Output the [X, Y] coordinate of the center of the cell containing the given text.  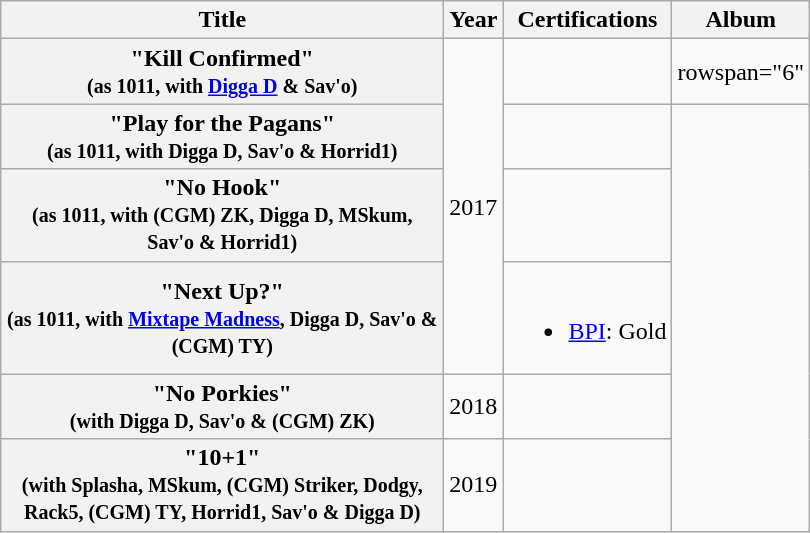
"Next Up?"(as 1011, with Mixtape Madness, Digga D, Sav'o & (CGM) TY) [222, 318]
Year [474, 20]
2018 [474, 406]
BPI: Gold [588, 318]
2019 [474, 485]
Title [222, 20]
rowspan="6" [741, 72]
Certifications [588, 20]
"Play for the Pagans"(as 1011, with Digga D, Sav'o & Horrid1) [222, 136]
2017 [474, 206]
"10+1"(with Splasha, MSkum, (CGM) Striker, Dodgy, Rack5, (CGM) TY, Horrid1, Sav'o & Digga D) [222, 485]
"No Porkies"(with Digga D, Sav'o & (CGM) ZK) [222, 406]
"Kill Confirmed"(as 1011, with Digga D & Sav'o) [222, 72]
"No Hook"(as 1011, with (CGM) ZK, Digga D, MSkum, Sav'o & Horrid1) [222, 215]
Album [741, 20]
